Pinpoint the cell where the given text exists, returning its (X, Y) midpoint coordinate. 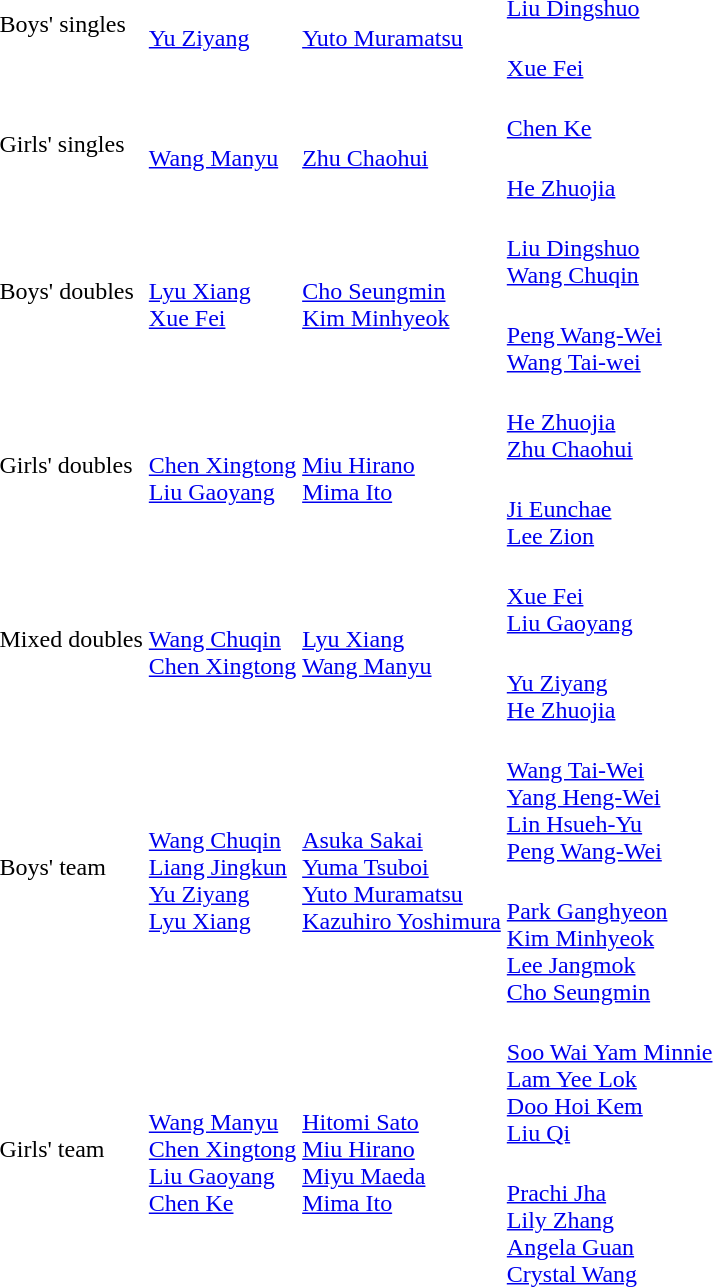
Miu HiranoMima Ito (402, 466)
Wang ChuqinLiang JingkunYu ZiyangLyu Xiang (222, 868)
Wang Manyu (222, 144)
Zhu Chaohui (402, 144)
Asuka SakaiYuma TsuboiYuto MuramatsuKazuhiro Yoshimura (402, 868)
Chen XingtongLiu Gaoyang (222, 466)
Lyu XiangXue Fei (222, 292)
Cho SeungminKim Minhyeok (402, 292)
Wang ChuqinChen Xingtong (222, 640)
Lyu XiangWang Manyu (402, 640)
